Scan for the cell matching the given text and deliver its (X, Y) coordinate at center. 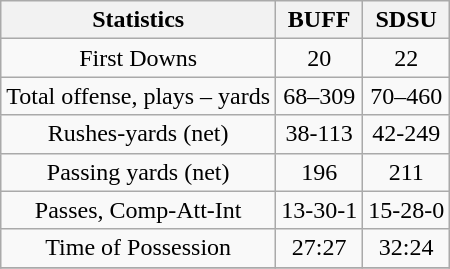
22 (406, 58)
BUFF (320, 20)
SDSU (406, 20)
196 (320, 172)
Rushes-yards (net) (138, 134)
Passes, Comp-Att-Int (138, 210)
Time of Possession (138, 248)
20 (320, 58)
32:24 (406, 248)
27:27 (320, 248)
68–309 (320, 96)
42-249 (406, 134)
38-113 (320, 134)
15-28-0 (406, 210)
First Downs (138, 58)
211 (406, 172)
70–460 (406, 96)
Total offense, plays – yards (138, 96)
Statistics (138, 20)
13-30-1 (320, 210)
Passing yards (net) (138, 172)
